Search for the cell housing the specified text and yield its (X, Y) center coordinate. 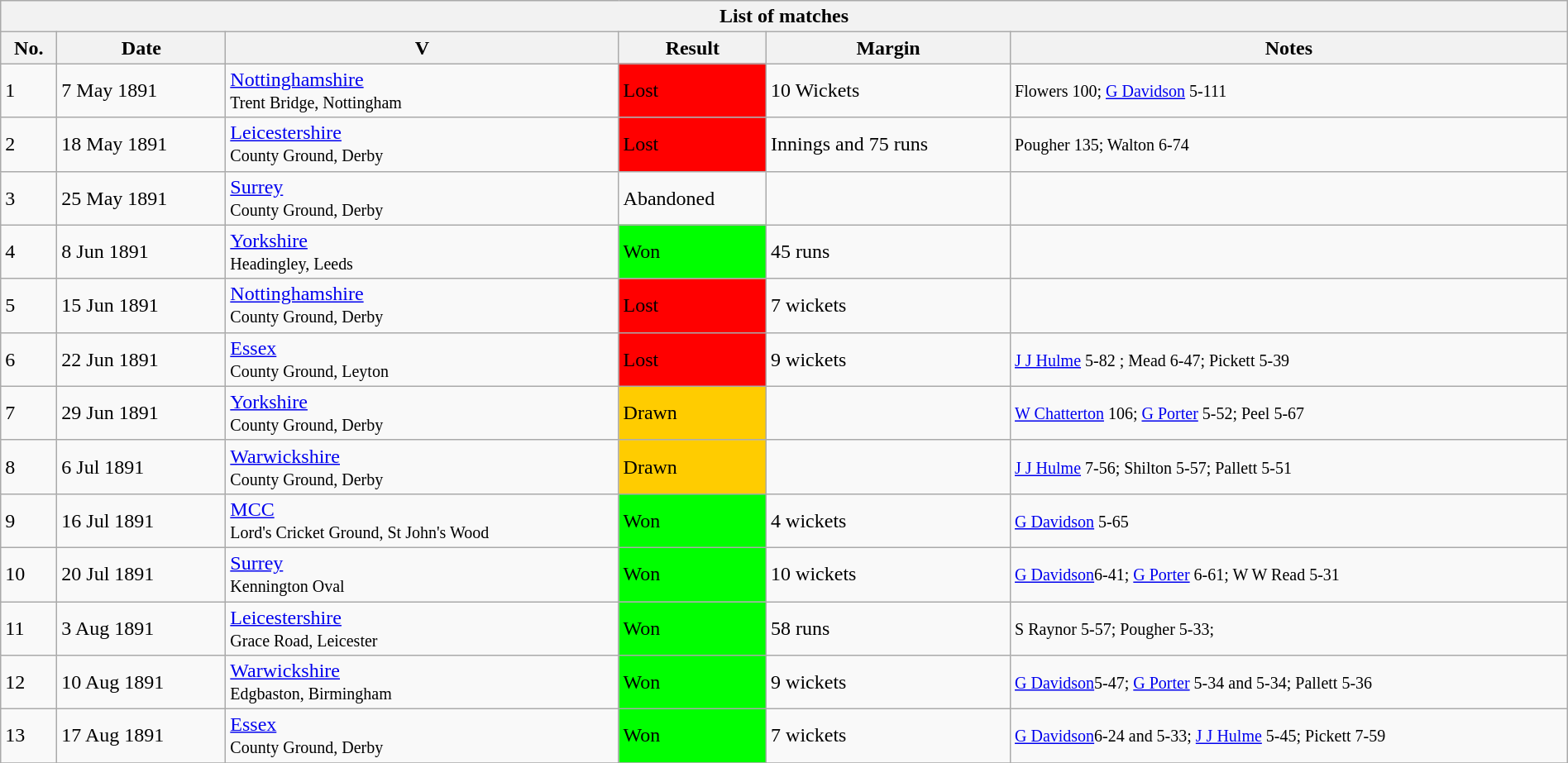
S Raynor 5-57; Pougher 5-33; (1289, 628)
3 Aug 1891 (141, 628)
16 Jul 1891 (141, 521)
18 May 1891 (141, 144)
Essex County Ground, Derby (422, 736)
13 (29, 736)
G Davidson5-47; G Porter 5-34 and 5-34; Pallett 5-36 (1289, 683)
12 (29, 683)
10 (29, 574)
5 (29, 306)
Warwickshire County Ground, Derby (422, 466)
10 wickets (888, 574)
G Davidson6-41; G Porter 6-61; W W Read 5-31 (1289, 574)
3 (29, 198)
8 Jun 1891 (141, 251)
Surrey County Ground, Derby (422, 198)
11 (29, 628)
Warwickshire Edgbaston, Birmingham (422, 683)
22 Jun 1891 (141, 359)
25 May 1891 (141, 198)
Notes (1289, 48)
10 Wickets (888, 91)
1 (29, 91)
Date (141, 48)
Abandoned (693, 198)
Margin (888, 48)
W Chatterton 106; G Porter 5-52; Peel 5-67 (1289, 413)
10 Aug 1891 (141, 683)
V (422, 48)
Yorkshire Headingley, Leeds (422, 251)
4 wickets (888, 521)
58 runs (888, 628)
G Davidson 5-65 (1289, 521)
List of matches (784, 17)
7 May 1891 (141, 91)
Flowers 100; G Davidson 5-111 (1289, 91)
8 (29, 466)
2 (29, 144)
No. (29, 48)
Nottinghamshire Trent Bridge, Nottingham (422, 91)
15 Jun 1891 (141, 306)
Surrey Kennington Oval (422, 574)
G Davidson6-24 and 5-33; J J Hulme 5-45; Pickett 7-59 (1289, 736)
20 Jul 1891 (141, 574)
29 Jun 1891 (141, 413)
Innings and 75 runs (888, 144)
Essex County Ground, Leyton (422, 359)
4 (29, 251)
Result (693, 48)
45 runs (888, 251)
6 Jul 1891 (141, 466)
Nottinghamshire County Ground, Derby (422, 306)
17 Aug 1891 (141, 736)
Leicestershire Grace Road, Leicester (422, 628)
7 (29, 413)
9 (29, 521)
6 (29, 359)
Leicestershire County Ground, Derby (422, 144)
Yorkshire County Ground, Derby (422, 413)
J J Hulme 7-56; Shilton 5-57; Pallett 5-51 (1289, 466)
J J Hulme 5-82 ; Mead 6-47; Pickett 5-39 (1289, 359)
Pougher 135; Walton 6-74 (1289, 144)
MCC Lord's Cricket Ground, St John's Wood (422, 521)
